Find where the given text appears and provide that cell's center as (X, Y) coordinate. 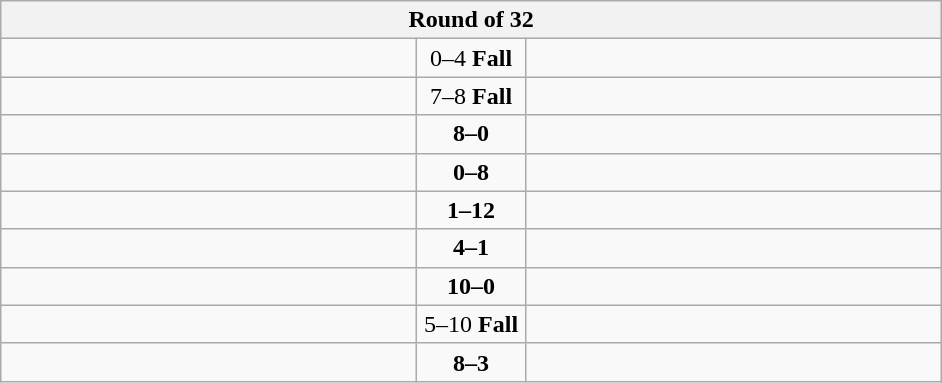
7–8 Fall (472, 96)
0–8 (472, 172)
10–0 (472, 286)
1–12 (472, 210)
Round of 32 (472, 20)
8–3 (472, 362)
5–10 Fall (472, 324)
0–4 Fall (472, 58)
4–1 (472, 248)
8–0 (472, 134)
